Output the (x, y) coordinate of the center of the cell containing the given text.  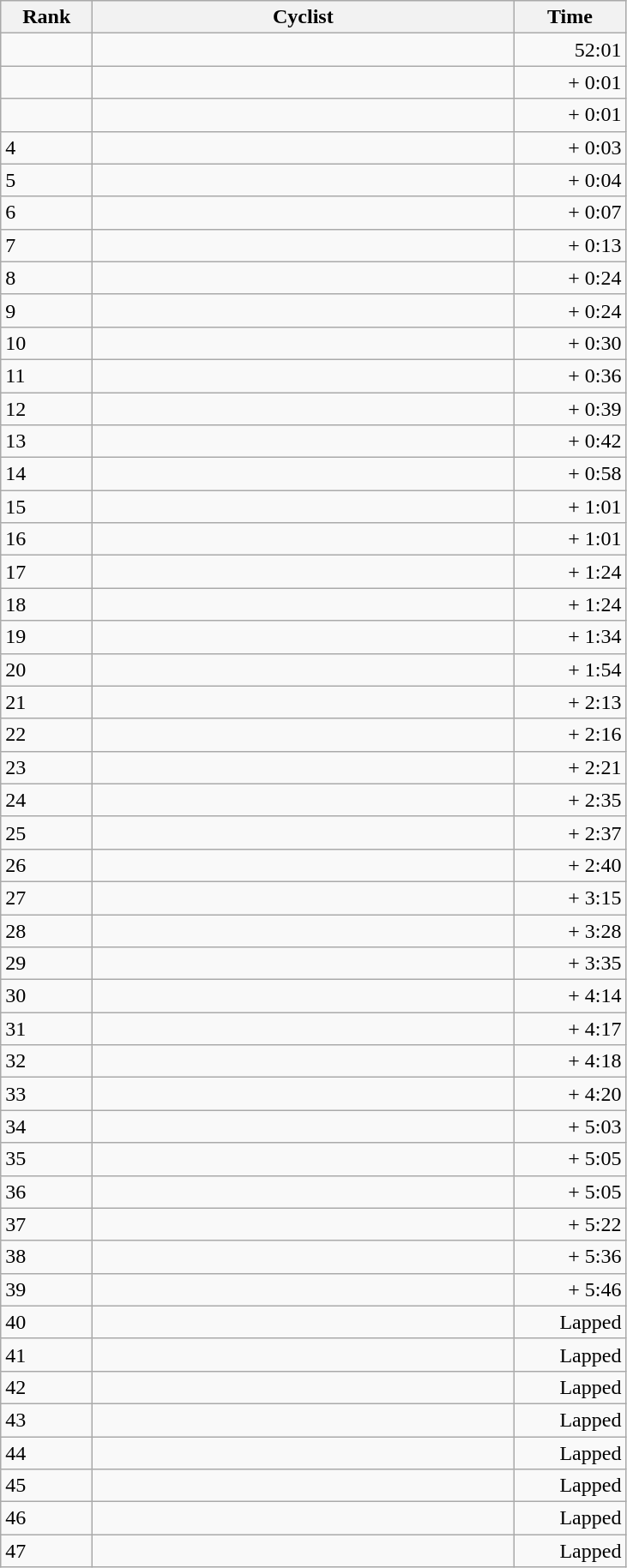
35 (46, 1159)
8 (46, 278)
+ 2:35 (570, 800)
17 (46, 572)
+ 0:39 (570, 409)
+ 3:15 (570, 898)
38 (46, 1257)
7 (46, 245)
12 (46, 409)
+ 0:36 (570, 375)
+ 4:14 (570, 996)
+ 2:40 (570, 865)
34 (46, 1126)
18 (46, 604)
11 (46, 375)
+ 4:18 (570, 1061)
+ 2:13 (570, 702)
36 (46, 1192)
6 (46, 213)
26 (46, 865)
+ 5:46 (570, 1289)
52:01 (570, 50)
19 (46, 637)
43 (46, 1420)
+ 4:17 (570, 1029)
13 (46, 442)
Time (570, 17)
32 (46, 1061)
+ 0:13 (570, 245)
31 (46, 1029)
28 (46, 930)
9 (46, 310)
+ 1:54 (570, 670)
+ 5:36 (570, 1257)
42 (46, 1387)
+ 1:34 (570, 637)
22 (46, 735)
27 (46, 898)
14 (46, 474)
23 (46, 767)
+ 3:35 (570, 964)
4 (46, 147)
5 (46, 180)
+ 2:37 (570, 832)
29 (46, 964)
+ 3:28 (570, 930)
16 (46, 539)
24 (46, 800)
+ 2:16 (570, 735)
47 (46, 1551)
Rank (46, 17)
39 (46, 1289)
20 (46, 670)
+ 0:42 (570, 442)
+ 5:22 (570, 1224)
40 (46, 1322)
+ 2:21 (570, 767)
30 (46, 996)
41 (46, 1355)
44 (46, 1453)
+ 0:03 (570, 147)
46 (46, 1518)
25 (46, 832)
10 (46, 343)
15 (46, 507)
37 (46, 1224)
21 (46, 702)
+ 0:58 (570, 474)
45 (46, 1486)
+ 0:30 (570, 343)
33 (46, 1094)
Cyclist (304, 17)
+ 0:07 (570, 213)
+ 4:20 (570, 1094)
+ 5:03 (570, 1126)
+ 0:04 (570, 180)
